Search for the cell housing the specified text and yield its [X, Y] center coordinate. 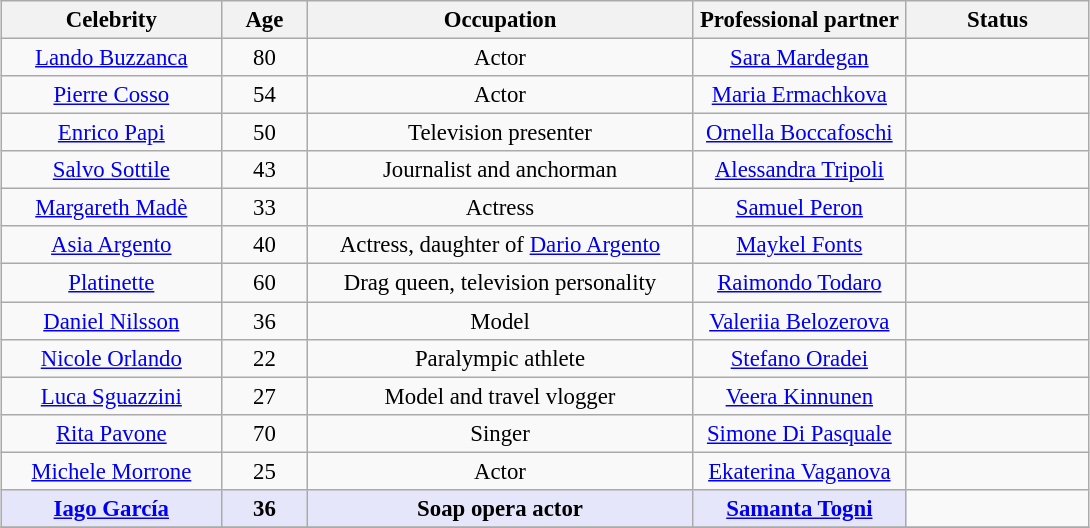
Alessandra Tripoli [800, 170]
Nicole Orlando [112, 358]
Pierre Cosso [112, 95]
Status [998, 20]
Occupation [500, 20]
Singer [500, 433]
Platinette [112, 283]
43 [265, 170]
25 [265, 471]
Journalist and anchorman [500, 170]
Stefano Oradei [800, 358]
54 [265, 95]
50 [265, 133]
Model and travel vlogger [500, 396]
Drag queen, television personality [500, 283]
Professional partner [800, 20]
70 [265, 433]
Luca Sguazzini [112, 396]
Margareth Madè [112, 208]
Valeriia Belozerova [800, 321]
Simone Di Pasquale [800, 433]
22 [265, 358]
Enrico Papi [112, 133]
40 [265, 245]
Daniel Nilsson [112, 321]
Lando Buzzanca [112, 57]
Rita Pavone [112, 433]
Samanta Togni [800, 508]
60 [265, 283]
Ekaterina Vaganova [800, 471]
Actress, daughter of Dario Argento [500, 245]
Sara Mardegan [800, 57]
Age [265, 20]
Model [500, 321]
Celebrity [112, 20]
Salvo Sottile [112, 170]
27 [265, 396]
Maria Ermachkova [800, 95]
Soap opera actor [500, 508]
Actress [500, 208]
33 [265, 208]
Raimondo Todaro [800, 283]
Maykel Fonts [800, 245]
Samuel Peron [800, 208]
Ornella Boccafoschi [800, 133]
80 [265, 57]
Asia Argento [112, 245]
Iago García [112, 508]
Veera Kinnunen [800, 396]
Paralympic athlete [500, 358]
Michele Morrone [112, 471]
Television presenter [500, 133]
